Capture the cell that displays the provided text and extract its [X, Y] central coordinate. 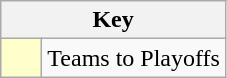
Key [114, 20]
Teams to Playoffs [134, 58]
